Provide the (X, Y) coordinate of the cell's center where the given text is located.  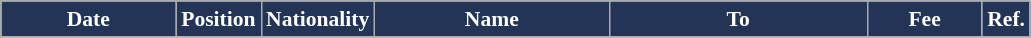
To (738, 19)
Name (492, 19)
Date (88, 19)
Position (218, 19)
Nationality (318, 19)
Ref. (1006, 19)
Fee (924, 19)
